For the text-containing cell, return its midpoint in (x, y) coordinate format. 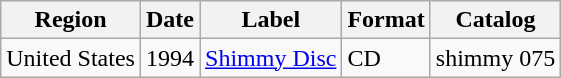
Label (271, 20)
Catalog (495, 20)
CD (386, 58)
Format (386, 20)
shimmy 075 (495, 58)
Date (170, 20)
Region (71, 20)
United States (71, 58)
1994 (170, 58)
Shimmy Disc (271, 58)
